Search for the cell housing the specified text and yield its (x, y) center coordinate. 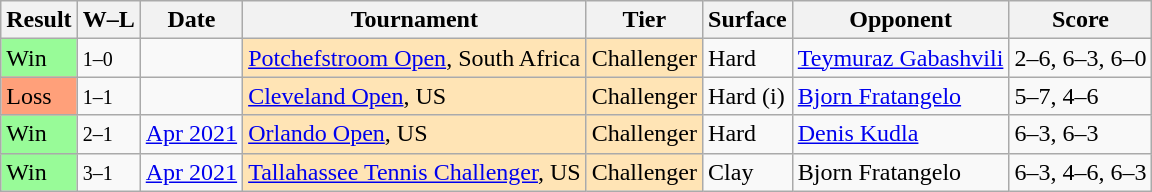
Potchefstroom Open, South Africa (415, 58)
Denis Kudla (900, 134)
6–3, 6–3 (1080, 134)
Tallahassee Tennis Challenger, US (415, 172)
Date (191, 20)
2–6, 6–3, 6–0 (1080, 58)
6–3, 4–6, 6–3 (1080, 172)
Tournament (415, 20)
W–L (108, 20)
1–0 (108, 58)
Score (1080, 20)
Tier (644, 20)
Loss (39, 96)
Cleveland Open, US (415, 96)
1–1 (108, 96)
Result (39, 20)
Teymuraz Gabashvili (900, 58)
3–1 (108, 172)
2–1 (108, 134)
Clay (748, 172)
Hard (i) (748, 96)
5–7, 4–6 (1080, 96)
Opponent (900, 20)
Surface (748, 20)
Orlando Open, US (415, 134)
